Provide the (X, Y) coordinate of the cell's center where the given text is located.  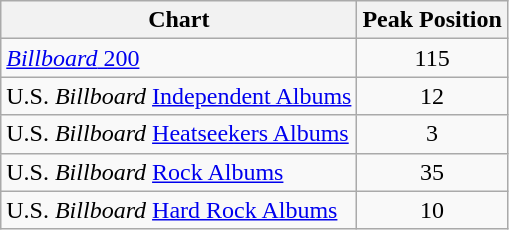
12 (432, 96)
35 (432, 172)
Chart (179, 20)
115 (432, 58)
U.S. Billboard Heatseekers Albums (179, 134)
Billboard 200 (179, 58)
Peak Position (432, 20)
U.S. Billboard Independent Albums (179, 96)
U.S. Billboard Rock Albums (179, 172)
U.S. Billboard Hard Rock Albums (179, 210)
3 (432, 134)
10 (432, 210)
